Provide the [x, y] coordinate of the cell's center where the given text is located.  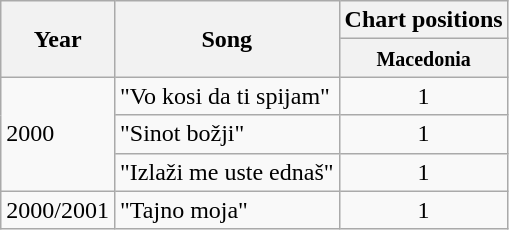
2000/2001 [58, 210]
Macedonia [424, 58]
Chart positions [424, 20]
"Izlaži me uste ednaš" [226, 172]
"Sinot božji" [226, 134]
Year [58, 39]
2000 [58, 134]
"Tajno moja" [226, 210]
"Vo kosi da ti spijam" [226, 96]
Song [226, 39]
